Capture the cell that displays the provided text and extract its (x, y) central coordinate. 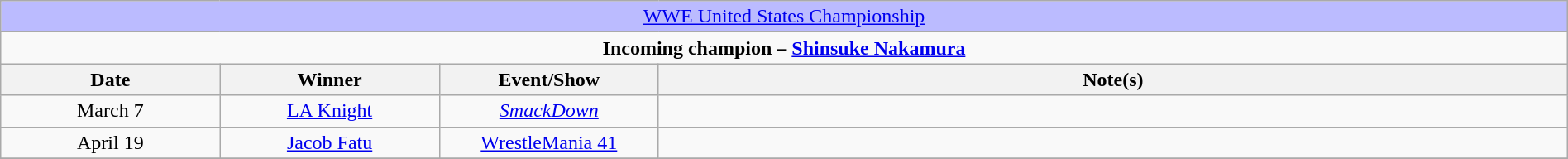
Winner (329, 79)
Date (111, 79)
Note(s) (1113, 79)
LA Knight (329, 111)
Event/Show (549, 79)
Jacob Fatu (329, 142)
SmackDown (549, 111)
April 19 (111, 142)
March 7 (111, 111)
WrestleMania 41 (549, 142)
WWE United States Championship (784, 17)
Incoming champion – Shinsuke Nakamura (784, 48)
